From the cell containing the given text, extract its center point as (x, y) coordinate. 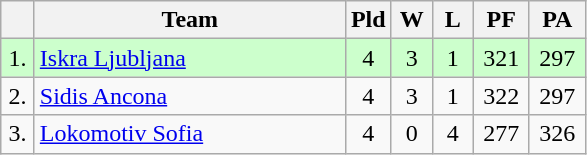
326 (557, 134)
277 (501, 134)
322 (501, 96)
Pld (368, 20)
0 (412, 134)
Iskra Ljubljana (190, 58)
3. (18, 134)
L (452, 20)
1. (18, 58)
2. (18, 96)
Lokomotiv Sofia (190, 134)
PF (501, 20)
321 (501, 58)
W (412, 20)
PA (557, 20)
Team (190, 20)
Sidis Ancona (190, 96)
